Return the (X, Y) coordinate for the center point of the cell that contains the specified text.  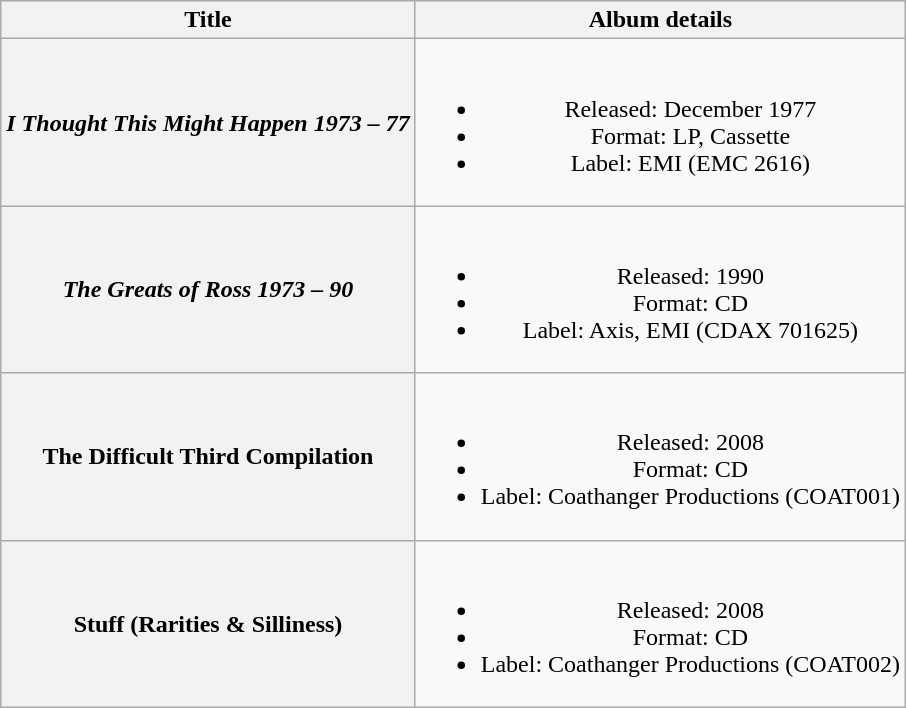
Released: 2008Format: CDLabel: Coathanger Productions (COAT002) (660, 624)
Stuff (Rarities & Silliness) (208, 624)
Title (208, 20)
Released: December 1977Format: LP, CassetteLabel: EMI (EMC 2616) (660, 122)
The Greats of Ross 1973 – 90 (208, 290)
Released: 1990Format: CDLabel: Axis, EMI (CDAX 701625) (660, 290)
Album details (660, 20)
Released: 2008Format: CDLabel: Coathanger Productions (COAT001) (660, 456)
The Difficult Third Compilation (208, 456)
I Thought This Might Happen 1973 – 77 (208, 122)
